Scan for the cell matching the given text and deliver its [X, Y] coordinate at center. 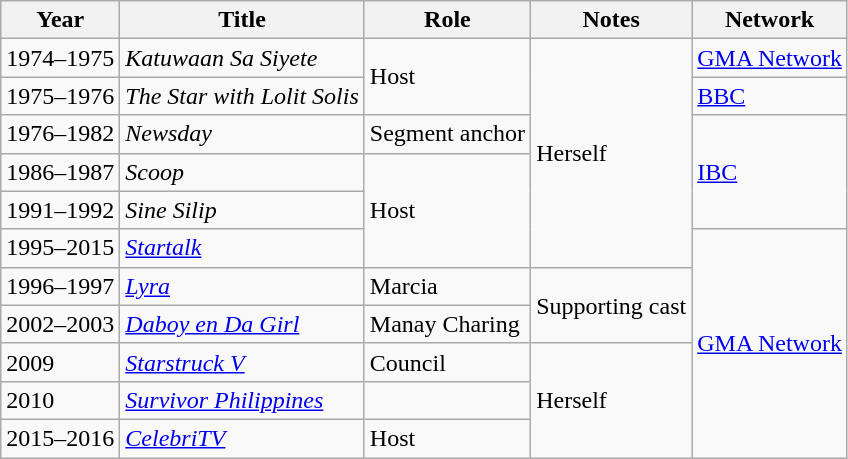
Supporting cast [612, 305]
Council [447, 362]
1986–1987 [60, 172]
1995–2015 [60, 248]
2010 [60, 400]
Notes [612, 20]
BBC [770, 96]
Daboy en Da Girl [242, 324]
1976–1982 [60, 134]
Manay Charing [447, 324]
Marcia [447, 286]
Startalk [242, 248]
Title [242, 20]
1991–1992 [60, 210]
CelebriTV [242, 438]
Starstruck V [242, 362]
The Star with Lolit Solis [242, 96]
1974–1975 [60, 58]
Newsday [242, 134]
Survivor Philippines [242, 400]
Network [770, 20]
Scoop [242, 172]
2002–2003 [60, 324]
Sine Silip [242, 210]
Segment anchor [447, 134]
2009 [60, 362]
Lyra [242, 286]
Year [60, 20]
2015–2016 [60, 438]
IBC [770, 172]
Role [447, 20]
1975–1976 [60, 96]
Katuwaan Sa Siyete [242, 58]
1996–1997 [60, 286]
